Return the (X, Y) coordinate for the center point of the cell that contains the specified text.  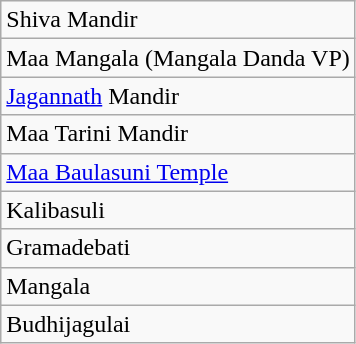
Maa Mangala (Mangala Danda VP) (178, 58)
Kalibasuli (178, 210)
Maa Tarini Mandir (178, 134)
Jagannath Mandir (178, 96)
Maa Baulasuni Temple (178, 172)
Budhijagulai (178, 324)
Gramadebati (178, 248)
Shiva Mandir (178, 20)
Mangala (178, 286)
